Locate the cell with the specified text and output its [X, Y] center coordinate. 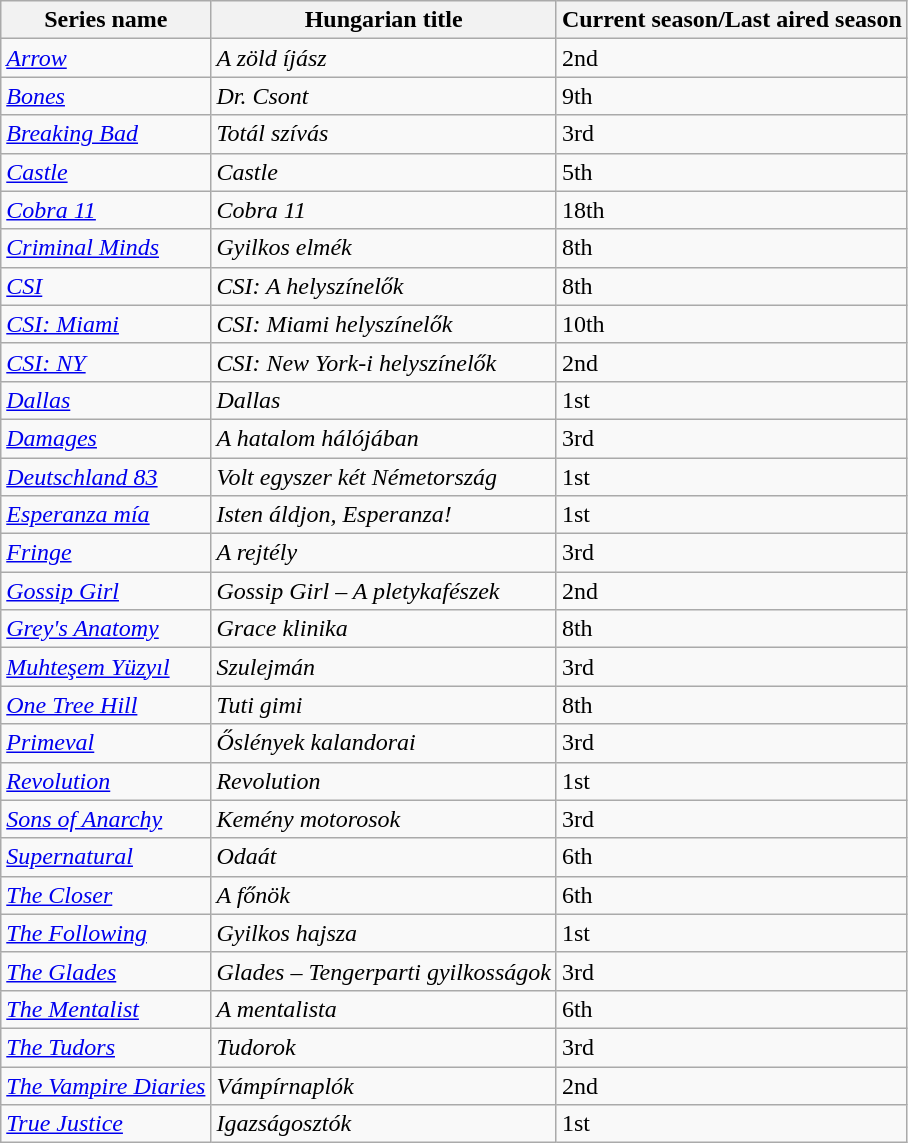
The Vampire Diaries [106, 1085]
Criminal Minds [106, 248]
Vámpírnaplók [384, 1085]
CSI: New York-i helyszínelők [384, 362]
Glades – Tengerparti gyilkosságok [384, 971]
The Closer [106, 895]
Gyilkos hajsza [384, 933]
Gossip Girl [106, 591]
Totál szívás [384, 134]
A zöld íjász [384, 58]
A rejtély [384, 553]
Muhteşem Yüzyıl [106, 667]
Fringe [106, 553]
A hatalom hálójában [384, 438]
Series name [106, 20]
Damages [106, 438]
Supernatural [106, 857]
Odaát [384, 857]
Grey's Anatomy [106, 629]
Primeval [106, 743]
Current season/Last aired season [732, 20]
Sons of Anarchy [106, 819]
CSI: Miami helyszínelők [384, 324]
The Following [106, 933]
5th [732, 172]
Tuti gimi [384, 705]
18th [732, 210]
Igazságosztók [384, 1124]
Dr. Csont [384, 96]
The Mentalist [106, 1009]
The Glades [106, 971]
True Justice [106, 1124]
CSI: NY [106, 362]
Kemény motorosok [384, 819]
Gyilkos elmék [384, 248]
The Tudors [106, 1047]
Volt egyszer két Németország [384, 477]
CSI [106, 286]
One Tree Hill [106, 705]
Gossip Girl – A pletykafészek [384, 591]
A mentalista [384, 1009]
CSI: A helyszínelők [384, 286]
Tudorok [384, 1047]
10th [732, 324]
Bones [106, 96]
Arrow [106, 58]
Grace klinika [384, 629]
A főnök [384, 895]
Őslények kalandorai [384, 743]
9th [732, 96]
Isten áldjon, Esperanza! [384, 515]
CSI: Miami [106, 324]
Szulejmán [384, 667]
Breaking Bad [106, 134]
Hungarian title [384, 20]
Deutschland 83 [106, 477]
Esperanza mía [106, 515]
